Return [X, Y] of the center of cell containing provided text 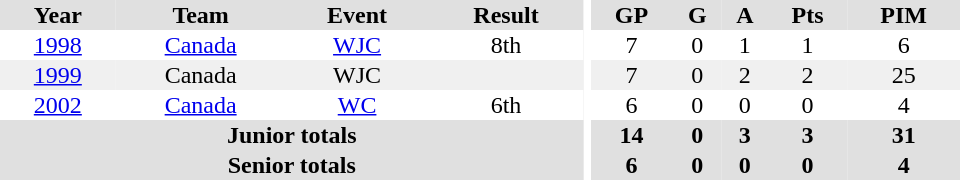
Team [201, 15]
2002 [58, 105]
31 [904, 135]
8th [506, 45]
Event [358, 15]
G [698, 15]
Pts [808, 15]
25 [904, 75]
Year [58, 15]
Senior totals [292, 165]
Junior totals [292, 135]
14 [631, 135]
WC [358, 105]
6th [506, 105]
1998 [58, 45]
A [745, 15]
PIM [904, 15]
1999 [58, 75]
Result [506, 15]
GP [631, 15]
